Identify which cell holds the provided text, then report its (X, Y) central coordinate. 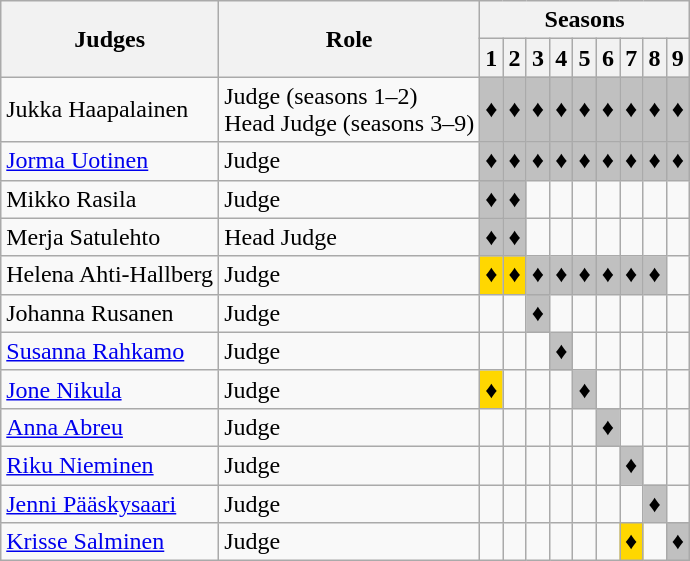
1 (492, 58)
Riku Nieminen (110, 465)
Judges (110, 39)
Jone Nikula (110, 389)
3 (538, 58)
Susanna Rahkamo (110, 351)
Mikko Rasila (110, 199)
2 (514, 58)
7 (632, 58)
4 (562, 58)
Head Judge (350, 237)
Jenni Pääskysaari (110, 503)
Jorma Uotinen (110, 161)
Merja Satulehto (110, 237)
Johanna Rusanen (110, 313)
6 (608, 58)
Role (350, 39)
Seasons (585, 20)
5 (584, 58)
Krisse Salminen (110, 542)
Anna Abreu (110, 427)
Judge (seasons 1–2)Head Judge (seasons 3–9) (350, 110)
Helena Ahti-Hallberg (110, 275)
8 (654, 58)
9 (678, 58)
Jukka Haapalainen (110, 110)
